Determine the (X, Y) coordinate at the center of the cell enclosing the given text.  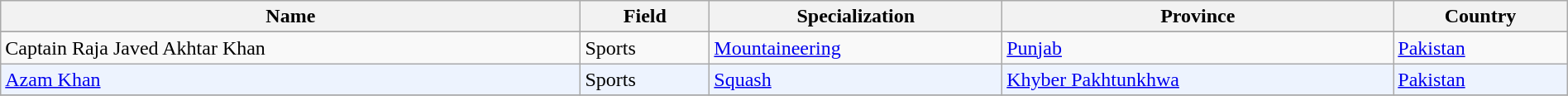
Specialization (856, 17)
Captain Raja Javed Akhtar Khan (291, 48)
Mountaineering (856, 48)
Field (645, 17)
Punjab (1198, 48)
Name (291, 17)
Country (1480, 17)
Azam Khan (291, 79)
Khyber Pakhtunkhwa (1198, 79)
Province (1198, 17)
Squash (856, 79)
